Capture the cell that displays the provided text and extract its [x, y] central coordinate. 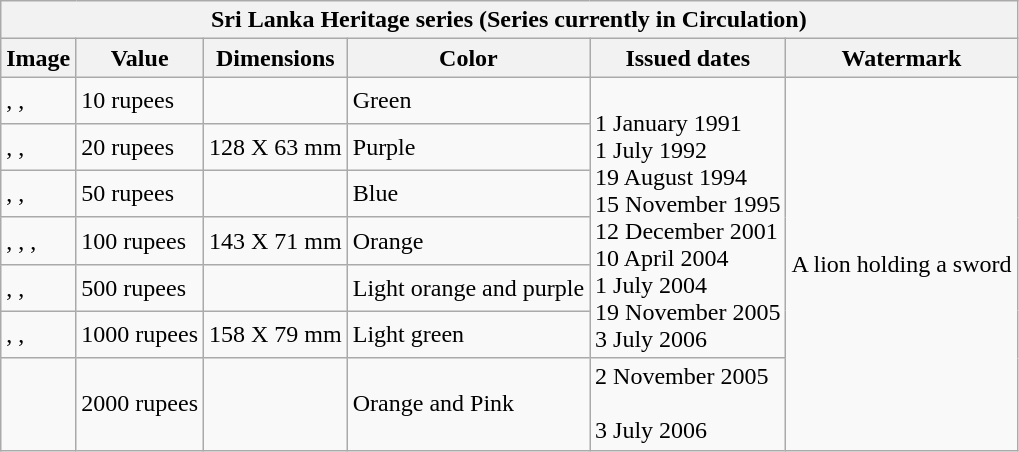
10 rupees [140, 100]
Blue [468, 194]
128 X 63 mm [276, 148]
500 rupees [140, 288]
158 X 79 mm [276, 334]
1 January 1991 1 July 1992 19 August 1994 15 November 1995 12 December 2001 10 April 2004 1 July 2004 19 November 2005 3 July 2006 [688, 218]
Color [468, 58]
20 rupees [140, 148]
Image [38, 58]
Issued dates [688, 58]
Sri Lanka Heritage series (Series currently in Circulation) [509, 20]
Light green [468, 334]
Orange and Pink [468, 404]
Purple [468, 148]
50 rupees [140, 194]
143 X 71 mm [276, 240]
Watermark [902, 58]
Green [468, 100]
100 rupees [140, 240]
Light orange and purple [468, 288]
Orange [468, 240]
2000 rupees [140, 404]
2 November 20053 July 2006 [688, 404]
1000 rupees [140, 334]
Dimensions [276, 58]
Value [140, 58]
, , , [38, 240]
A lion holding a sword [902, 264]
